Return [x, y] of the center of cell containing provided text 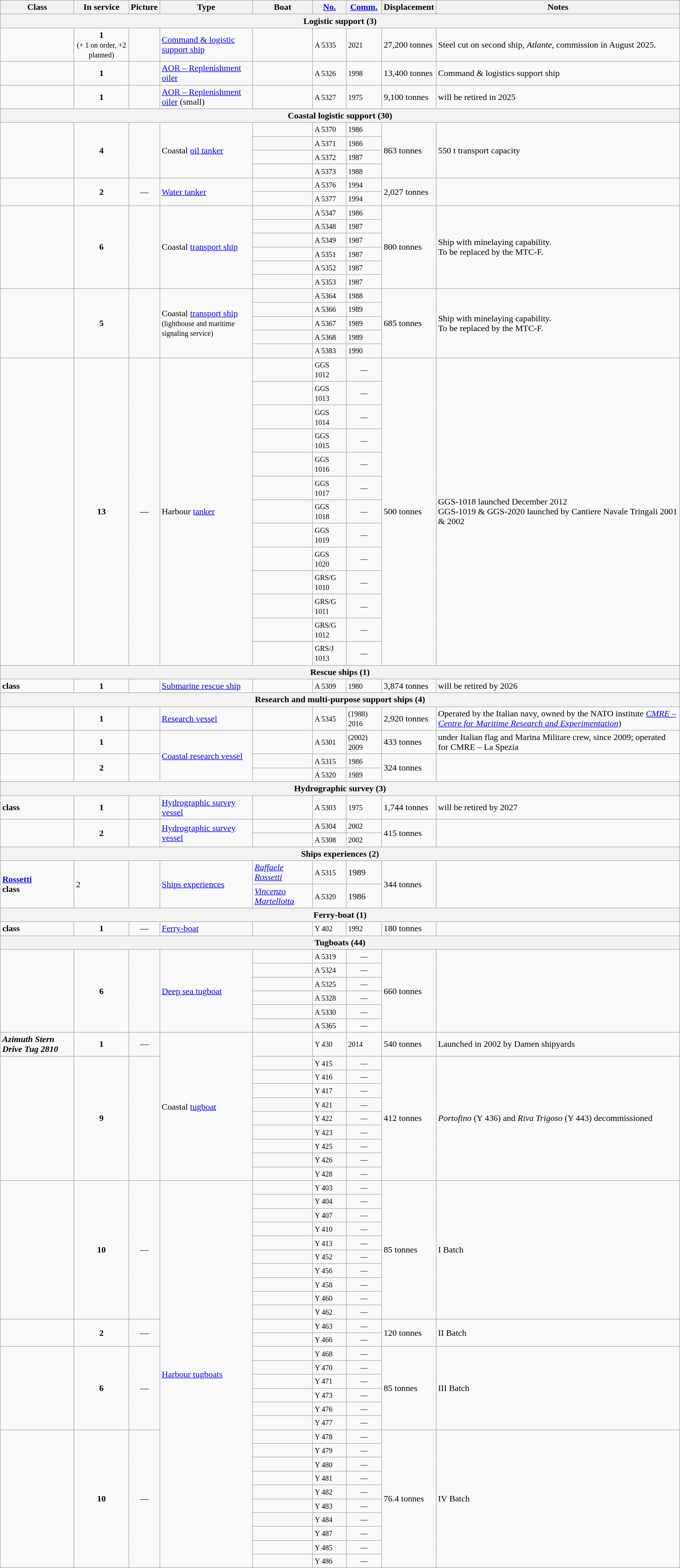
Y 413 [329, 1243]
GRS/G 1010 [329, 582]
A 5373 [329, 171]
GGS 1016 [329, 464]
4 [102, 150]
Vincenzo Martellotta [283, 896]
Y 466 [329, 1340]
Ships experiences (2) [340, 854]
Y 422 [329, 1118]
27,200 tonnes [409, 45]
II Batch [558, 1333]
Azimuth Stern Drive Tug 2810 [37, 1044]
GGS 1017 [329, 488]
Coastal logistic support (30) [340, 116]
A 5349 [329, 240]
AOR – Replenishment oiler [206, 73]
will be retired in 2025 [558, 97]
Y 456 [329, 1270]
In service [102, 7]
Picture [144, 7]
IV Batch [558, 1499]
Portofino (Y 436) and Riva Trigoso (Y 443) decommissioned [558, 1119]
2014 [364, 1044]
III Batch [558, 1388]
Y 428 [329, 1174]
863 tonnes [409, 150]
1992 [364, 929]
Raffaele Rossetti [283, 872]
Coastal tugboat [206, 1106]
A 5347 [329, 213]
A 5301 [329, 742]
Deep sea tugboat [206, 991]
Harbour tanker [206, 511]
Coastal research vessel [206, 756]
A 5330 [329, 1012]
Boat [283, 7]
180 tonnes [409, 929]
13 [102, 511]
800 tonnes [409, 247]
I Batch [558, 1250]
500 tonnes [409, 511]
412 tonnes [409, 1119]
Y 403 [329, 1187]
A 5365 [329, 1025]
A 5325 [329, 984]
Hydrographic survey (3) [340, 788]
Notes [558, 7]
Class [37, 7]
GRS/G 1011 [329, 606]
A 5326 [329, 73]
A 5335 [329, 45]
1,744 tonnes [409, 807]
A 5345 [329, 718]
Displacement [409, 7]
Y 417 [329, 1091]
Y 476 [329, 1409]
433 tonnes [409, 742]
A 5371 [329, 143]
A 5368 [329, 337]
A 5308 [329, 840]
324 tonnes [409, 768]
A 5353 [329, 282]
Y 471 [329, 1381]
Steel cut on second ship, Atlante, commission in August 2025. [558, 45]
GGS 1018 [329, 512]
Y 402 [329, 929]
685 tonnes [409, 323]
GGS 1020 [329, 559]
GGS 1019 [329, 535]
Y 430 [329, 1044]
Harbour tugboats [206, 1374]
Y 463 [329, 1326]
Y 462 [329, 1312]
Ferry-boat (1) [340, 915]
A 5319 [329, 956]
1990 [364, 351]
A 5366 [329, 309]
Comm. [364, 7]
A 5309 [329, 686]
A 5324 [329, 970]
A 5327 [329, 97]
Y 416 [329, 1077]
1980 [364, 686]
A 5372 [329, 157]
under Italian flag and Marina Militare crew, since 2009; operated for CMRE – La Spezia [558, 742]
Command & logistics support ship [558, 73]
GRS/J 1013 [329, 654]
(1988) 2016 [364, 718]
A 5370 [329, 129]
Y 482 [329, 1492]
GRS/G 1012 [329, 630]
Y 452 [329, 1257]
Y 426 [329, 1160]
Research vessel [206, 718]
Y 404 [329, 1201]
5 [102, 323]
1998 [364, 73]
Rossetticlass [37, 884]
415 tonnes [409, 833]
Y 473 [329, 1395]
A 5352 [329, 268]
Logistic support (3) [340, 21]
Y 458 [329, 1284]
Operated by the Italian navy, owned by the NATO institute CMRE – Centre for Maritime Research and Experimentation) [558, 718]
(2002) 2009 [364, 742]
A 5351 [329, 254]
76.4 tonnes [409, 1499]
Research and multi-purpose support ships (4) [340, 700]
Y 484 [329, 1520]
Coastal transport ship [206, 247]
GGS 1015 [329, 441]
660 tonnes [409, 991]
Y 479 [329, 1450]
A 5348 [329, 226]
will be retired by 2026 [558, 686]
2,920 tonnes [409, 718]
Coastal transport ship(lighthouse and maritime signaling service) [206, 323]
Ferry-boat [206, 929]
Y 423 [329, 1132]
Launched in 2002 by Damen shipyards [558, 1044]
A 5304 [329, 826]
Water tanker [206, 192]
Y 477 [329, 1423]
Type [206, 7]
Y 486 [329, 1561]
A 5303 [329, 807]
Y 481 [329, 1478]
GGS 1012 [329, 369]
Y 470 [329, 1367]
9 [102, 1119]
2021 [364, 45]
Command & logistic support ship [206, 45]
GGS-1018 launched December 2012GGS-1019 & GGS-2020 launched by Cantiere Navale Tringali 2001 & 2002 [558, 511]
A 5328 [329, 998]
Y 407 [329, 1215]
Y 478 [329, 1436]
2,027 tonnes [409, 192]
Y 421 [329, 1105]
Rescue ships (1) [340, 672]
Y 483 [329, 1506]
No. [329, 7]
Y 487 [329, 1533]
Y 415 [329, 1063]
13,400 tonnes [409, 73]
Y 480 [329, 1464]
A 5367 [329, 323]
1(+ 1 on order, +2 planned) [102, 45]
A 5383 [329, 351]
Y 485 [329, 1547]
will be retired by 2027 [558, 807]
Ships experiences [206, 884]
Coastal oil tanker [206, 150]
GGS 1013 [329, 393]
Y 425 [329, 1146]
GGS 1014 [329, 417]
550 t transport capacity [558, 150]
Y 468 [329, 1354]
A 5364 [329, 295]
A 5376 [329, 185]
9,100 tonnes [409, 97]
120 tonnes [409, 1333]
540 tonnes [409, 1044]
Y 460 [329, 1298]
AOR – Replenishment oiler (small) [206, 97]
3,874 tonnes [409, 686]
Tugboats (44) [340, 942]
Y 410 [329, 1229]
A 5377 [329, 198]
344 tonnes [409, 884]
Submarine rescue ship [206, 686]
